Pinpoint the cell where the given text exists, returning its [x, y] midpoint coordinate. 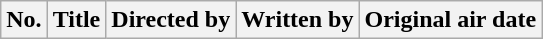
Written by [298, 20]
Title [76, 20]
Original air date [450, 20]
No. [24, 20]
Directed by [171, 20]
